For the text-containing cell, return its midpoint in (X, Y) coordinate format. 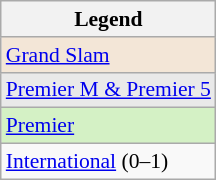
Legend (108, 19)
Premier (108, 126)
Premier M & Premier 5 (108, 90)
International (0–1) (108, 162)
Grand Slam (108, 55)
